Scan for the cell matching the given text and deliver its [X, Y] coordinate at center. 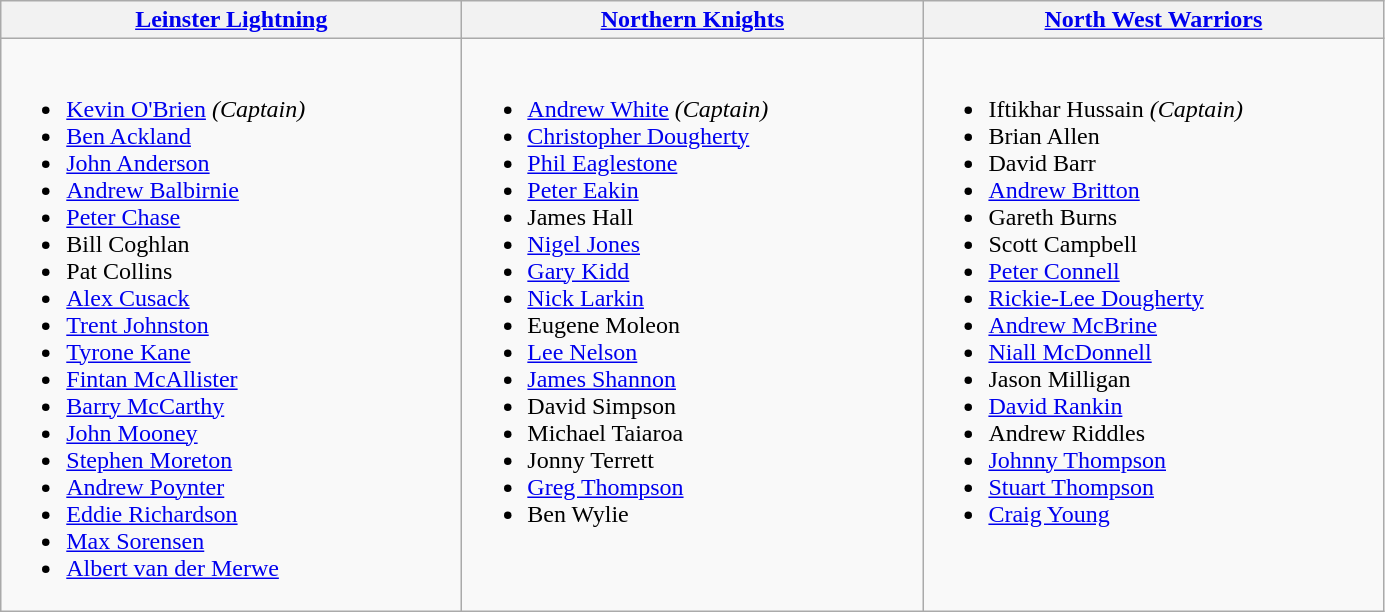
Leinster Lightning [232, 20]
North West Warriors [1154, 20]
Northern Knights [692, 20]
